Pinpoint the cell where the given text exists, returning its [x, y] midpoint coordinate. 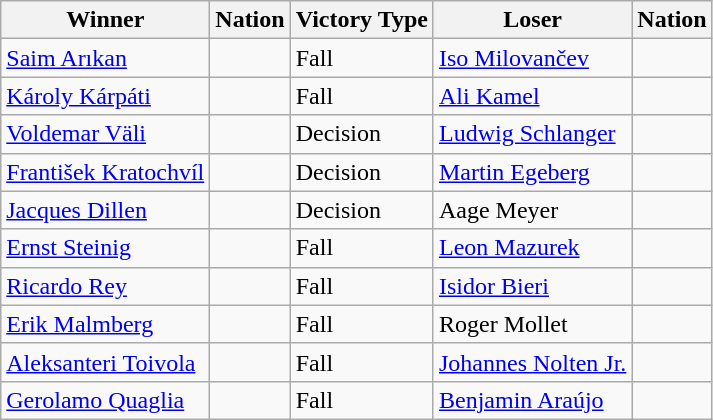
Winner [106, 20]
Iso Milovančev [532, 58]
Martin Egeberg [532, 172]
Loser [532, 20]
Ludwig Schlanger [532, 134]
Jacques Dillen [106, 210]
Erik Malmberg [106, 324]
František Kratochvíl [106, 172]
Ali Kamel [532, 96]
Ricardo Rey [106, 286]
Saim Arıkan [106, 58]
Voldemar Väli [106, 134]
Ernst Steinig [106, 248]
Roger Mollet [532, 324]
Benjamin Araújo [532, 400]
Gerolamo Quaglia [106, 400]
Aage Meyer [532, 210]
Victory Type [362, 20]
Aleksanteri Toivola [106, 362]
Johannes Nolten Jr. [532, 362]
Leon Mazurek [532, 248]
Károly Kárpáti [106, 96]
Isidor Bieri [532, 286]
